Find where the given text appears and provide that cell's center as [x, y] coordinate. 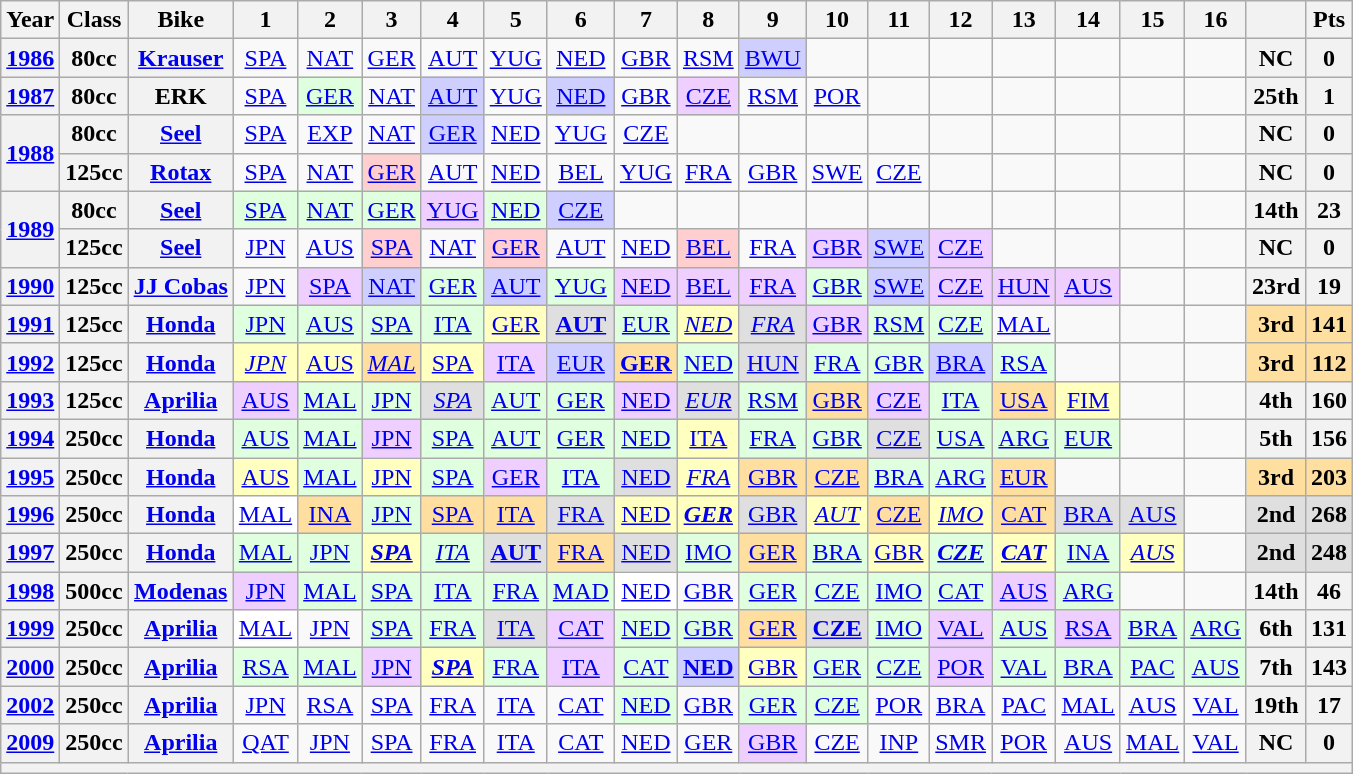
1998 [30, 591]
19 [1330, 286]
1996 [30, 515]
1991 [30, 324]
SMR [961, 743]
2002 [30, 705]
23 [1330, 210]
1988 [30, 153]
6 [580, 20]
1986 [30, 58]
Rotax [180, 172]
1995 [30, 477]
14 [1088, 20]
10 [837, 20]
JJ Cobas [180, 286]
3 [392, 20]
1999 [30, 629]
2 [330, 20]
203 [1330, 477]
16 [1216, 20]
46 [1330, 591]
INP [899, 743]
1992 [30, 362]
9 [772, 20]
19th [1276, 705]
131 [1330, 629]
12 [961, 20]
248 [1330, 553]
143 [1330, 667]
156 [1330, 438]
8 [708, 20]
5th [1276, 438]
1987 [30, 96]
160 [1330, 400]
1994 [30, 438]
7th [1276, 667]
FIM [1088, 400]
6th [1276, 629]
500cc [94, 591]
25th [1276, 96]
2009 [30, 743]
ERK [180, 96]
Class [94, 20]
268 [1330, 515]
141 [1330, 324]
23rd [1276, 286]
4 [452, 20]
1990 [30, 286]
15 [1152, 20]
Year [30, 20]
EXP [330, 134]
1997 [30, 553]
Pts [1330, 20]
1993 [30, 400]
Bike [180, 20]
5 [516, 20]
Modenas [180, 591]
BWU [772, 58]
17 [1330, 705]
13 [1024, 20]
4th [1276, 400]
112 [1330, 362]
1989 [30, 229]
7 [646, 20]
MAD [580, 591]
11 [899, 20]
2000 [30, 667]
QAT [265, 743]
Krauser [180, 58]
